Pinpoint the cell where the given text exists, returning its (X, Y) midpoint coordinate. 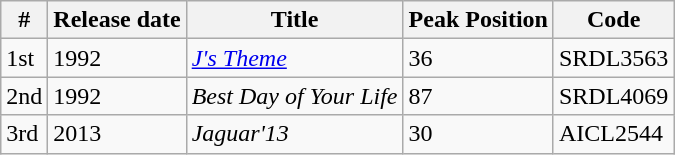
Jaguar'13 (294, 134)
87 (478, 96)
2nd (24, 96)
AICL2544 (613, 134)
# (24, 20)
30 (478, 134)
Peak Position (478, 20)
3rd (24, 134)
SRDL3563 (613, 58)
36 (478, 58)
2013 (117, 134)
Best Day of Your Life (294, 96)
Code (613, 20)
J's Theme (294, 58)
1st (24, 58)
SRDL4069 (613, 96)
Title (294, 20)
Release date (117, 20)
